For the text-containing cell, return its midpoint in [X, Y] coordinate format. 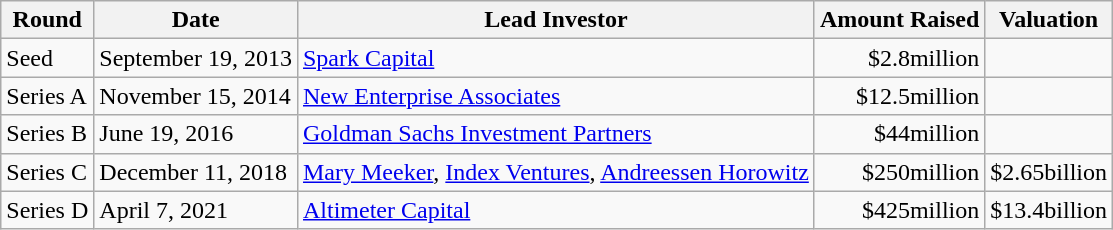
April 7, 2021 [196, 210]
December 11, 2018 [196, 172]
Series B [48, 134]
Amount Raised [899, 20]
Spark Capital [556, 58]
June 19, 2016 [196, 134]
Round [48, 20]
Series A [48, 96]
$250million [899, 172]
Date [196, 20]
$13.4billion [1049, 210]
$12.5million [899, 96]
Lead Investor [556, 20]
Altimeter Capital [556, 210]
$2.8million [899, 58]
September 19, 2013 [196, 58]
Goldman Sachs Investment Partners [556, 134]
Valuation [1049, 20]
November 15, 2014 [196, 96]
Series C [48, 172]
Series D [48, 210]
New Enterprise Associates [556, 96]
$44million [899, 134]
$425million [899, 210]
Seed [48, 58]
Mary Meeker, Index Ventures, Andreessen Horowitz [556, 172]
$2.65billion [1049, 172]
